For the text-containing cell, return its midpoint in [X, Y] coordinate format. 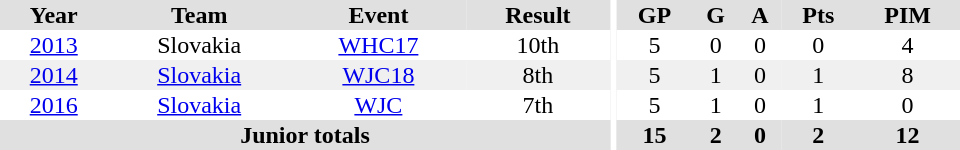
GP [654, 15]
Pts [818, 15]
7th [538, 105]
G [716, 15]
2014 [54, 75]
WHC17 [378, 45]
WJC [378, 105]
10th [538, 45]
2013 [54, 45]
Team [200, 15]
4 [908, 45]
2016 [54, 105]
Result [538, 15]
8th [538, 75]
15 [654, 135]
Year [54, 15]
8 [908, 75]
A [760, 15]
PIM [908, 15]
WJC18 [378, 75]
Junior totals [305, 135]
Event [378, 15]
12 [908, 135]
